Determine the [X, Y] coordinate at the center of the cell enclosing the given text.  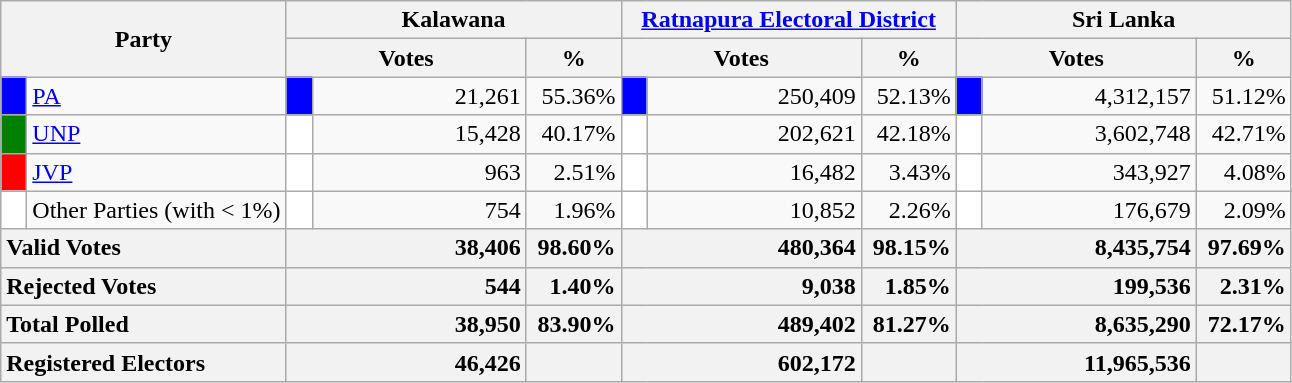
83.90% [574, 324]
21,261 [419, 96]
Sri Lanka [1124, 20]
176,679 [1089, 210]
Rejected Votes [144, 286]
3.43% [908, 172]
UNP [156, 134]
963 [419, 172]
1.40% [574, 286]
11,965,536 [1076, 362]
16,482 [754, 172]
3,602,748 [1089, 134]
JVP [156, 172]
Kalawana [454, 20]
8,635,290 [1076, 324]
46,426 [406, 362]
4.08% [1244, 172]
489,402 [741, 324]
52.13% [908, 96]
4,312,157 [1089, 96]
81.27% [908, 324]
2.31% [1244, 286]
544 [406, 286]
55.36% [574, 96]
Other Parties (with < 1%) [156, 210]
Total Polled [144, 324]
250,409 [754, 96]
40.17% [574, 134]
38,406 [406, 248]
202,621 [754, 134]
98.60% [574, 248]
Registered Electors [144, 362]
72.17% [1244, 324]
480,364 [741, 248]
38,950 [406, 324]
Ratnapura Electoral District [788, 20]
42.71% [1244, 134]
9,038 [741, 286]
2.09% [1244, 210]
1.96% [574, 210]
Valid Votes [144, 248]
97.69% [1244, 248]
15,428 [419, 134]
42.18% [908, 134]
343,927 [1089, 172]
PA [156, 96]
2.26% [908, 210]
602,172 [741, 362]
10,852 [754, 210]
754 [419, 210]
1.85% [908, 286]
8,435,754 [1076, 248]
98.15% [908, 248]
Party [144, 39]
2.51% [574, 172]
199,536 [1076, 286]
51.12% [1244, 96]
